Scan for the cell matching the given text and deliver its (x, y) coordinate at center. 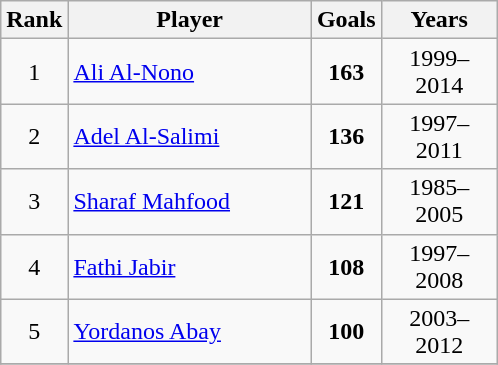
Player (190, 20)
Adel Al-Salimi (190, 136)
136 (346, 136)
3 (34, 202)
Rank (34, 20)
Fathi Jabir (190, 266)
Ali Al-Nono (190, 72)
163 (346, 72)
1999–2014 (439, 72)
1985–2005 (439, 202)
100 (346, 332)
1997–2008 (439, 266)
2003–2012 (439, 332)
2 (34, 136)
1997–2011 (439, 136)
108 (346, 266)
Yordanos Abay (190, 332)
Goals (346, 20)
Sharaf Mahfood (190, 202)
Years (439, 20)
5 (34, 332)
4 (34, 266)
121 (346, 202)
1 (34, 72)
